Output the (x, y) coordinate of the center of the cell containing the given text.  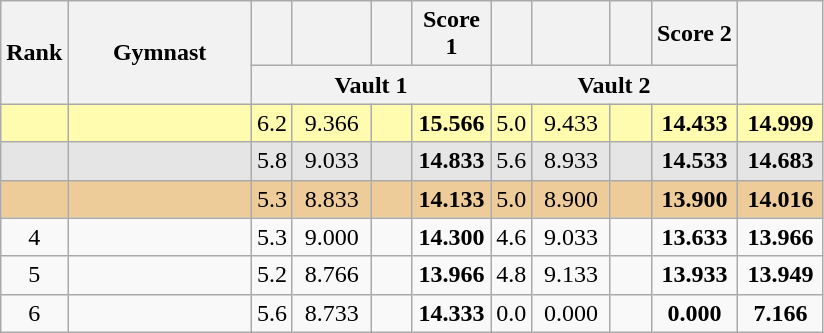
14.999 (780, 123)
Vault 1 (370, 85)
8.933 (572, 161)
14.016 (780, 199)
6 (34, 313)
9.133 (572, 275)
9.000 (332, 237)
6.2 (272, 123)
4.6 (512, 237)
0.0 (512, 313)
9.433 (572, 123)
13.900 (694, 199)
14.333 (452, 313)
14.533 (694, 161)
4 (34, 237)
8.833 (332, 199)
14.433 (694, 123)
14.133 (452, 199)
15.566 (452, 123)
4.8 (512, 275)
13.949 (780, 275)
8.766 (332, 275)
Gymnast (160, 52)
Rank (34, 52)
Vault 2 (614, 85)
8.733 (332, 313)
Score 2 (694, 34)
13.633 (694, 237)
9.366 (332, 123)
13.933 (694, 275)
7.166 (780, 313)
5.8 (272, 161)
14.833 (452, 161)
14.683 (780, 161)
14.300 (452, 237)
5.2 (272, 275)
8.900 (572, 199)
5 (34, 275)
Score 1 (452, 34)
